Identify which cell holds the provided text, then report its [X, Y] central coordinate. 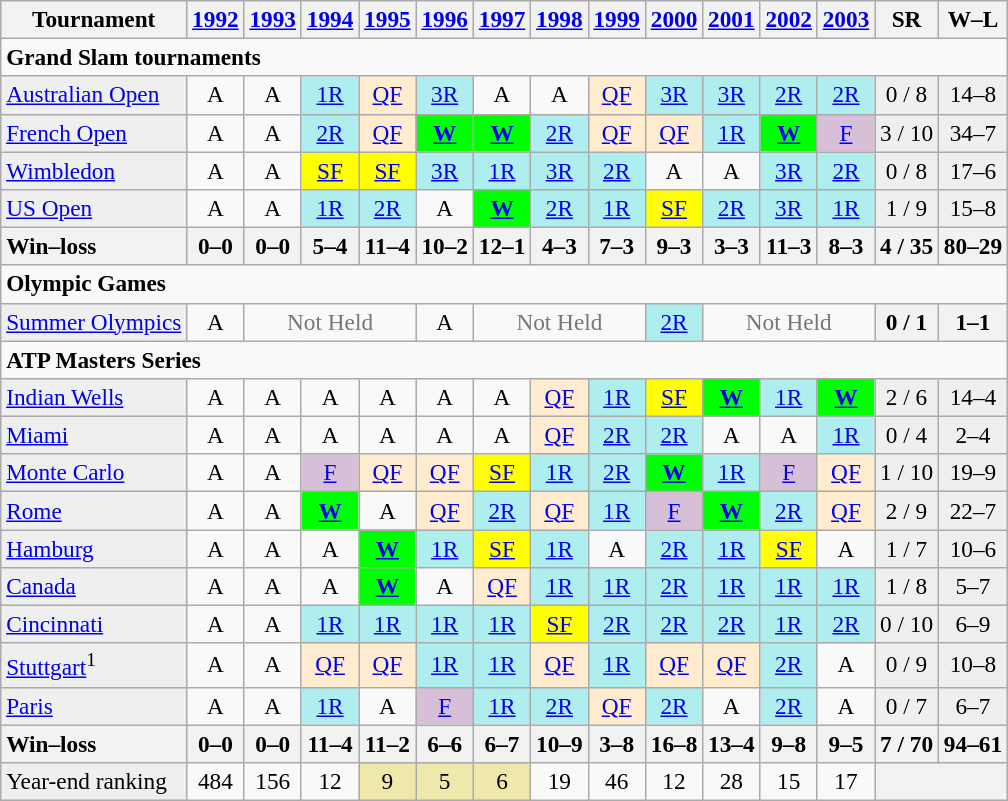
US Open [94, 208]
Wimbledon [94, 170]
14–8 [972, 95]
4 / 35 [907, 246]
1997 [502, 19]
Olympic Games [504, 284]
3 / 10 [907, 133]
1996 [444, 19]
9–5 [846, 743]
484 [216, 781]
2000 [674, 19]
1994 [330, 19]
Canada [94, 586]
Year-end ranking [94, 781]
19 [560, 781]
Australian Open [94, 95]
6–6 [444, 743]
ATP Masters Series [504, 359]
Cincinnati [94, 624]
1992 [216, 19]
19–9 [972, 473]
5–7 [972, 586]
Summer Olympics [94, 322]
80–29 [972, 246]
0 / 9 [907, 665]
French Open [94, 133]
5–4 [330, 246]
8–3 [846, 246]
4–3 [560, 246]
17 [846, 781]
1998 [560, 19]
2003 [846, 19]
2001 [732, 19]
Rome [94, 510]
1999 [616, 19]
11–2 [388, 743]
3–3 [732, 246]
34–7 [972, 133]
0 / 4 [907, 435]
5 [444, 781]
22–7 [972, 510]
7–3 [616, 246]
1 / 10 [907, 473]
Tournament [94, 19]
9–3 [674, 246]
14–4 [972, 397]
1 / 7 [907, 548]
10–2 [444, 246]
11–3 [788, 246]
1 / 8 [907, 586]
10–9 [560, 743]
Grand Slam tournaments [504, 57]
2 / 9 [907, 510]
15–8 [972, 208]
Paris [94, 706]
Monte Carlo [94, 473]
15 [788, 781]
Indian Wells [94, 397]
SR [907, 19]
94–61 [972, 743]
10–6 [972, 548]
Stuttgart1 [94, 665]
7 / 70 [907, 743]
2–4 [972, 435]
W–L [972, 19]
17–6 [972, 170]
6 [502, 781]
46 [616, 781]
16–8 [674, 743]
2002 [788, 19]
9 [388, 781]
0 / 7 [907, 706]
1995 [388, 19]
Hamburg [94, 548]
1993 [272, 19]
9–8 [788, 743]
0 / 10 [907, 624]
156 [272, 781]
28 [732, 781]
6–9 [972, 624]
1 / 9 [907, 208]
3–8 [616, 743]
2 / 6 [907, 397]
12–1 [502, 246]
10–8 [972, 665]
Miami [94, 435]
13–4 [732, 743]
1–1 [972, 322]
0 / 1 [907, 322]
